Capture the cell that displays the provided text and extract its [x, y] central coordinate. 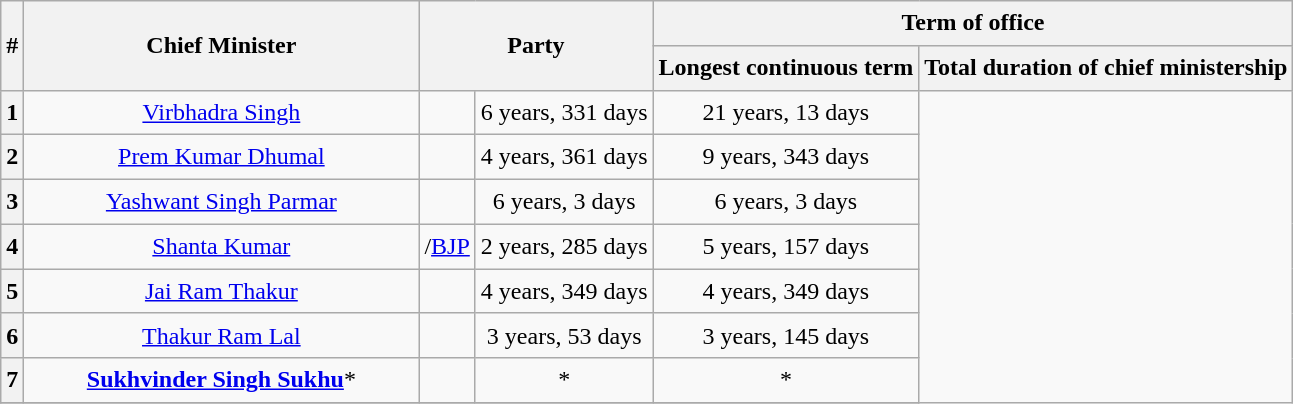
Party [536, 46]
/BJP [447, 246]
7 [12, 380]
Sukhvinder Singh Sukhu* [222, 380]
1 [12, 112]
Yashwant Singh Parmar [222, 202]
21 years, 13 days [786, 112]
# [12, 46]
3 years, 145 days [786, 336]
Chief Minister [222, 46]
Term of office [973, 24]
2 [12, 158]
4 years, 361 days [564, 158]
9 years, 343 days [786, 158]
5 years, 157 days [786, 246]
2 years, 285 days [564, 246]
Longest continuous term [786, 68]
6 [12, 336]
Thakur Ram Lal [222, 336]
Total duration of chief ministership [1106, 68]
5 [12, 292]
3 years, 53 days [564, 336]
Prem Kumar Dhumal [222, 158]
6 years, 331 days [564, 112]
3 [12, 202]
4 [12, 246]
Virbhadra Singh [222, 112]
Jai Ram Thakur [222, 292]
Shanta Kumar [222, 246]
